Provide the [X, Y] coordinate of the cell's center where the given text is located.  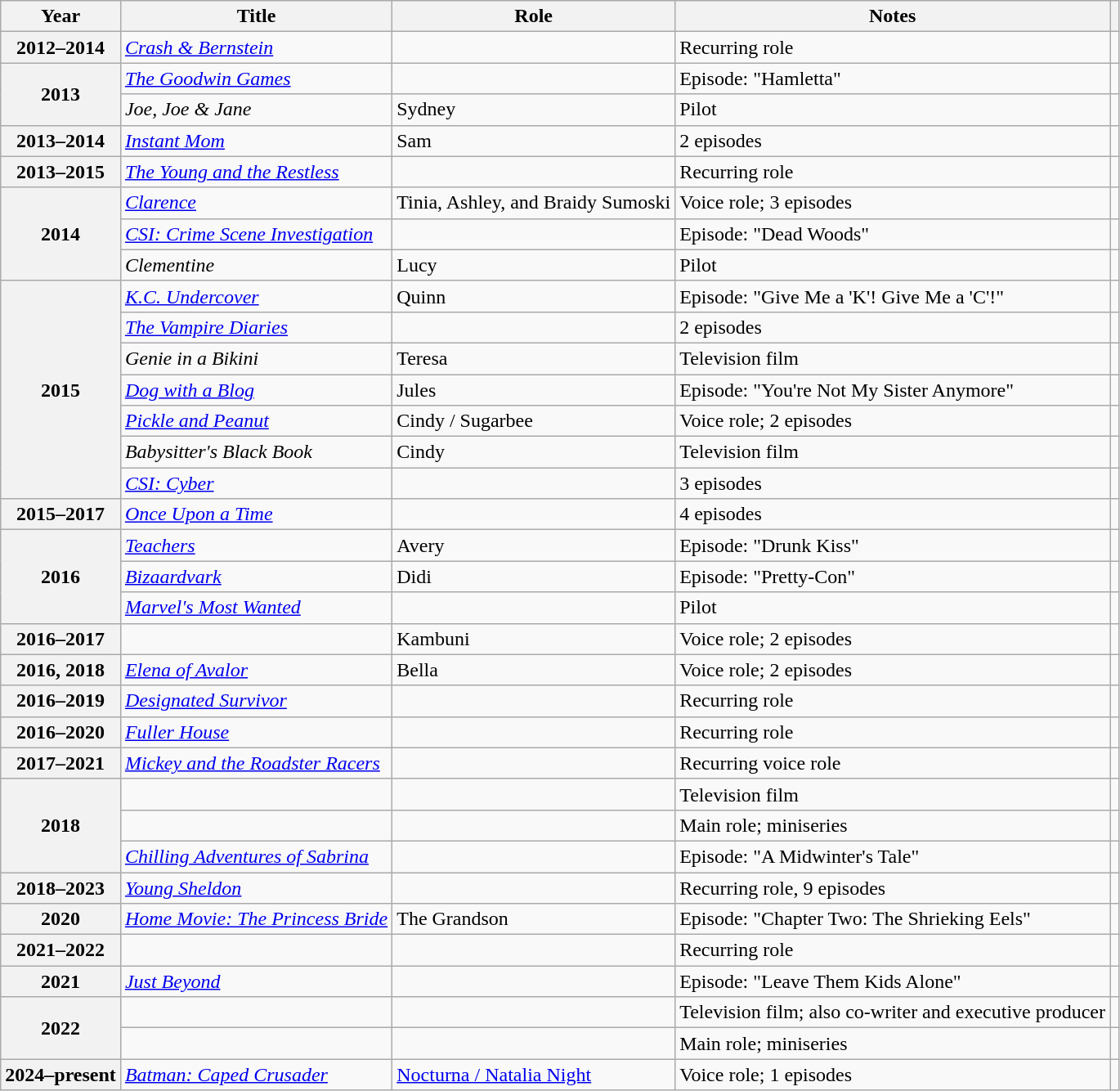
Television film; also co-writer and executive producer [893, 1012]
Bizaardvark [256, 577]
2018–2023 [60, 887]
Crash & Bernstein [256, 47]
2014 [60, 234]
2013–2014 [60, 141]
Teresa [534, 358]
Recurring role, 9 episodes [893, 887]
2020 [60, 919]
Episode: "Dead Woods" [893, 234]
Young Sheldon [256, 887]
Clarence [256, 203]
Sam [534, 141]
Once Upon a Time [256, 514]
Marvel's Most Wanted [256, 608]
Instant Mom [256, 141]
Elena of Avalor [256, 670]
2024–present [60, 1075]
The Young and the Restless [256, 172]
2015 [60, 389]
Joe, Joe & Jane [256, 110]
Cindy / Sugarbee [534, 421]
2017–2021 [60, 763]
Episode: "Hamletta" [893, 79]
4 episodes [893, 514]
2021 [60, 981]
Teachers [256, 545]
Didi [534, 577]
Year [60, 16]
K.C. Undercover [256, 296]
CSI: Crime Scene Investigation [256, 234]
Episode: "You're Not My Sister Anymore" [893, 390]
2016–2019 [60, 701]
Tinia, Ashley, and Braidy Sumoski [534, 203]
Recurring voice role [893, 763]
2012–2014 [60, 47]
Role [534, 16]
Avery [534, 545]
Notes [893, 16]
The Grandson [534, 919]
Just Beyond [256, 981]
Lucy [534, 265]
Jules [534, 390]
2016–2020 [60, 732]
Episode: "Drunk Kiss" [893, 545]
2013 [60, 94]
Kambuni [534, 639]
2018 [60, 825]
Pickle and Peanut [256, 421]
Voice role; 1 episodes [893, 1075]
2022 [60, 1028]
Babysitter's Black Book [256, 452]
2015–2017 [60, 514]
Nocturna / Natalia Night [534, 1075]
Dog with a Blog [256, 390]
Cindy [534, 452]
Episode: "Pretty-Con" [893, 577]
Episode: "Leave Them Kids Alone" [893, 981]
2013–2015 [60, 172]
Voice role; 3 episodes [893, 203]
CSI: Cyber [256, 483]
Clementine [256, 265]
Episode: "A Midwinter's Tale" [893, 856]
Sydney [534, 110]
Bella [534, 670]
3 episodes [893, 483]
Title [256, 16]
The Goodwin Games [256, 79]
Episode: "Chapter Two: The Shrieking Eels" [893, 919]
Home Movie: The Princess Bride [256, 919]
Genie in a Bikini [256, 358]
Quinn [534, 296]
Mickey and the Roadster Racers [256, 763]
Batman: Caped Crusader [256, 1075]
2021–2022 [60, 950]
The Vampire Diaries [256, 327]
2016–2017 [60, 639]
Fuller House [256, 732]
Chilling Adventures of Sabrina [256, 856]
2016 [60, 577]
2016, 2018 [60, 670]
Episode: "Give Me a 'K'! Give Me a 'C'!" [893, 296]
Designated Survivor [256, 701]
